Identify which cell holds the provided text, then report its (x, y) central coordinate. 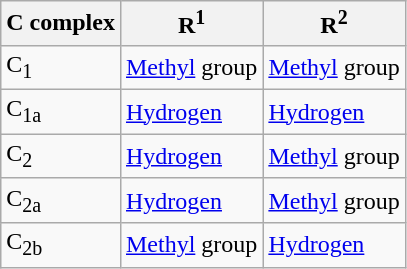
R1 (191, 24)
R2 (334, 24)
C complex (61, 24)
C2b (61, 245)
C2 (61, 156)
C2a (61, 200)
C1a (61, 112)
C1 (61, 67)
